Find where the given text appears and provide that cell's center as (x, y) coordinate. 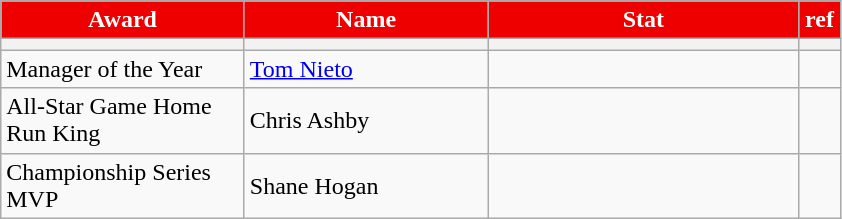
Championship Series MVP (123, 186)
Award (123, 20)
All-Star Game Home Run King (123, 120)
Shane Hogan (366, 186)
ref (820, 20)
Name (366, 20)
Tom Nieto (366, 69)
Stat (644, 20)
Manager of the Year (123, 69)
Chris Ashby (366, 120)
